Return (X, Y) of the center of cell containing provided text 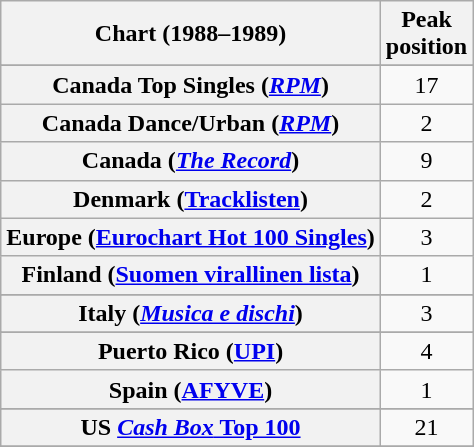
Italy (Musica e dischi) (191, 313)
Canada Dance/Urban (RPM) (191, 123)
4 (426, 351)
Peakposition (426, 34)
Spain (AFYVE) (191, 389)
Finland (Suomen virallinen lista) (191, 275)
Europe (Eurochart Hot 100 Singles) (191, 237)
Denmark (Tracklisten) (191, 199)
Canada Top Singles (RPM) (191, 85)
17 (426, 85)
US Cash Box Top 100 (191, 427)
9 (426, 161)
21 (426, 427)
Chart (1988–1989) (191, 34)
Puerto Rico (UPI) (191, 351)
Canada (The Record) (191, 161)
